Scan for the cell matching the given text and deliver its (x, y) coordinate at center. 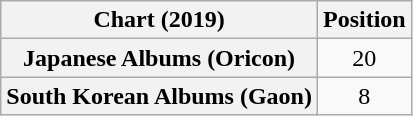
Japanese Albums (Oricon) (160, 58)
Chart (2019) (160, 20)
8 (364, 96)
South Korean Albums (Gaon) (160, 96)
20 (364, 58)
Position (364, 20)
